Capture the cell that displays the provided text and extract its [x, y] central coordinate. 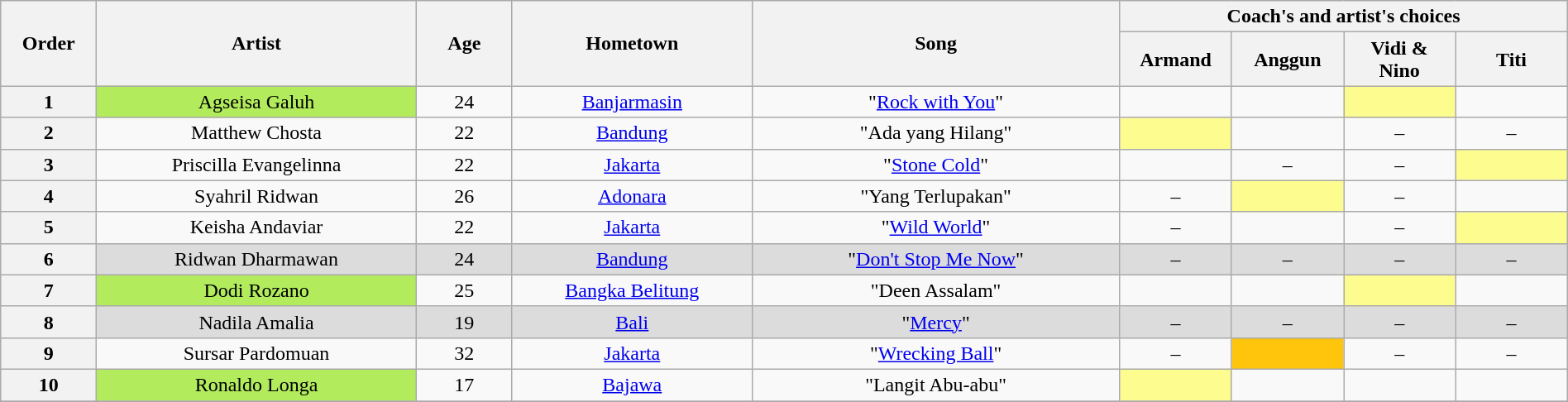
"Wrecking Ball" [936, 353]
5 [49, 227]
10 [49, 385]
Armand [1176, 60]
Order [49, 43]
"Ada yang Hilang" [936, 133]
Agseisa Galuh [256, 102]
Coach's and artist's choices [1343, 17]
8 [49, 322]
"Mercy" [936, 322]
Nadila Amalia [256, 322]
26 [464, 196]
"Yang Terlupakan" [936, 196]
Priscilla Evangelinna [256, 165]
25 [464, 290]
Age [464, 43]
Song [936, 43]
Bangka Belitung [632, 290]
Matthew Chosta [256, 133]
"Stone Cold" [936, 165]
"Langit Abu-abu" [936, 385]
19 [464, 322]
Sursar Pardomuan [256, 353]
Dodi Rozano [256, 290]
9 [49, 353]
3 [49, 165]
Ronaldo Longa [256, 385]
32 [464, 353]
Bali [632, 322]
7 [49, 290]
Titi [1512, 60]
Anggun [1287, 60]
Syahril Ridwan [256, 196]
17 [464, 385]
Adonara [632, 196]
1 [49, 102]
Hometown [632, 43]
Keisha Andaviar [256, 227]
Vidi & Nino [1399, 60]
Artist [256, 43]
"Wild World" [936, 227]
"Deen Assalam" [936, 290]
4 [49, 196]
"Rock with You" [936, 102]
Banjarmasin [632, 102]
"Don't Stop Me Now" [936, 259]
Ridwan Dharmawan [256, 259]
6 [49, 259]
Bajawa [632, 385]
2 [49, 133]
